For the text-containing cell, return its midpoint in [X, Y] coordinate format. 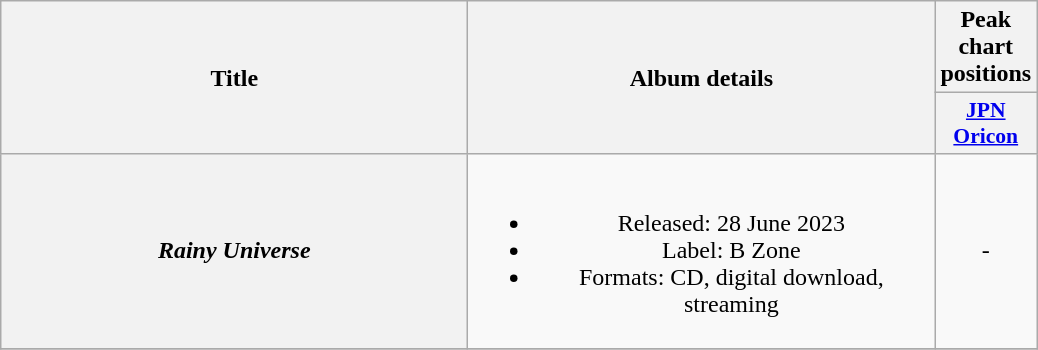
Released: 28 June 2023Label: B ZoneFormats: CD, digital download, streaming [702, 251]
- [986, 251]
JPNOricon [986, 124]
Album details [702, 78]
Peakchartpositions [986, 47]
Rainy Universe [234, 251]
Title [234, 78]
